Search for the cell housing the specified text and yield its [X, Y] center coordinate. 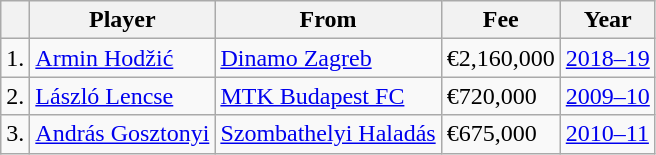
Dinamo Zagreb [328, 58]
2010–11 [608, 134]
From [328, 20]
Year [608, 20]
1. [16, 58]
MTK Budapest FC [328, 96]
András Gosztonyi [122, 134]
Player [122, 20]
2. [16, 96]
€2,160,000 [500, 58]
3. [16, 134]
László Lencse [122, 96]
€675,000 [500, 134]
€720,000 [500, 96]
Armin Hodžić [122, 58]
2018–19 [608, 58]
Fee [500, 20]
Szombathelyi Haladás [328, 134]
2009–10 [608, 96]
